For the text-containing cell, return its midpoint in (X, Y) coordinate format. 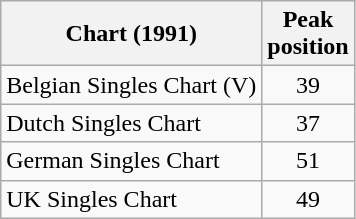
Peakposition (308, 34)
49 (308, 199)
51 (308, 161)
German Singles Chart (132, 161)
37 (308, 123)
Dutch Singles Chart (132, 123)
Chart (1991) (132, 34)
39 (308, 85)
Belgian Singles Chart (V) (132, 85)
UK Singles Chart (132, 199)
